From the cell containing the given text, extract its center point as (X, Y) coordinate. 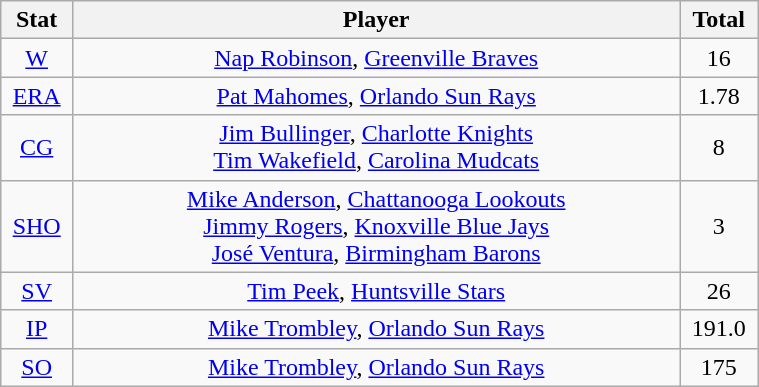
1.78 (719, 96)
Stat (37, 20)
Jim Bullinger, Charlotte Knights Tim Wakefield, Carolina Mudcats (376, 148)
SHO (37, 226)
26 (719, 291)
SV (37, 291)
Player (376, 20)
16 (719, 58)
IP (37, 329)
Pat Mahomes, Orlando Sun Rays (376, 96)
SO (37, 367)
CG (37, 148)
3 (719, 226)
ERA (37, 96)
8 (719, 148)
175 (719, 367)
Nap Robinson, Greenville Braves (376, 58)
W (37, 58)
Mike Anderson, Chattanooga Lookouts Jimmy Rogers, Knoxville Blue Jays José Ventura, Birmingham Barons (376, 226)
191.0 (719, 329)
Tim Peek, Huntsville Stars (376, 291)
Total (719, 20)
